Determine the (x, y) coordinate at the center of the cell enclosing the given text.  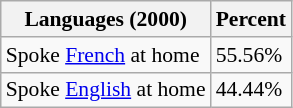
Spoke French at home (106, 55)
Spoke English at home (106, 90)
Percent (251, 19)
Languages (2000) (106, 19)
44.44% (251, 90)
55.56% (251, 55)
